Identify which cell holds the provided text, then report its [X, Y] central coordinate. 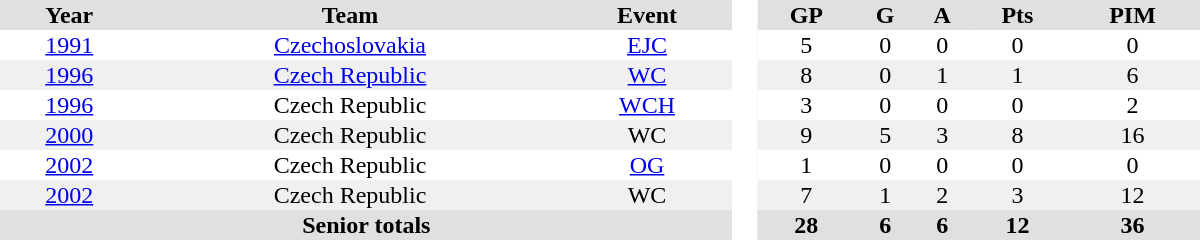
Czechoslovakia [350, 45]
Team [350, 15]
Year [70, 15]
2000 [70, 135]
Event [646, 15]
GP [806, 15]
7 [806, 195]
Pts [1018, 15]
G [886, 15]
Senior totals [366, 225]
36 [1132, 225]
A [942, 15]
1991 [70, 45]
9 [806, 135]
OG [646, 165]
16 [1132, 135]
EJC [646, 45]
WCH [646, 105]
PIM [1132, 15]
28 [806, 225]
